From the cell containing the given text, extract its center point as [x, y] coordinate. 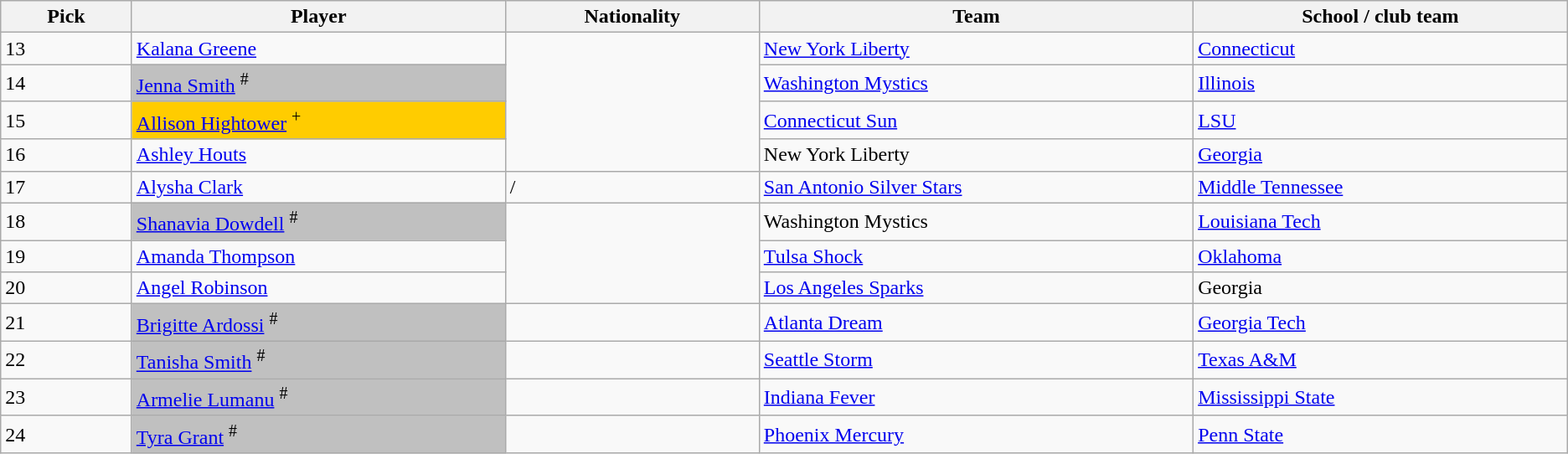
Los Angeles Sparks [976, 288]
Connecticut [1380, 49]
Tyra Grant # [318, 434]
Penn State [1380, 434]
20 [67, 288]
Texas A&M [1380, 360]
Allison Hightower + [318, 121]
Oklahoma [1380, 256]
Player [318, 17]
Georgia Tech [1380, 323]
17 [67, 187]
School / club team [1380, 17]
Tanisha Smith # [318, 360]
Tulsa Shock [976, 256]
San Antonio Silver Stars [976, 187]
13 [67, 49]
Nationality [632, 17]
Amanda Thompson [318, 256]
Seattle Storm [976, 360]
Kalana Greene [318, 49]
15 [67, 121]
14 [67, 84]
19 [67, 256]
Connecticut Sun [976, 121]
Angel Robinson [318, 288]
Team [976, 17]
Illinois [1380, 84]
Shanavia Dowdell # [318, 221]
Indiana Fever [976, 397]
Jenna Smith # [318, 84]
16 [67, 155]
Brigitte Ardossi # [318, 323]
Atlanta Dream [976, 323]
22 [67, 360]
24 [67, 434]
Mississippi State [1380, 397]
Armelie Lumanu # [318, 397]
23 [67, 397]
Louisiana Tech [1380, 221]
18 [67, 221]
Ashley Houts [318, 155]
Phoenix Mercury [976, 434]
LSU [1380, 121]
21 [67, 323]
Pick [67, 17]
Middle Tennessee [1380, 187]
Alysha Clark [318, 187]
/ [632, 187]
